Capture the cell that displays the provided text and extract its (X, Y) central coordinate. 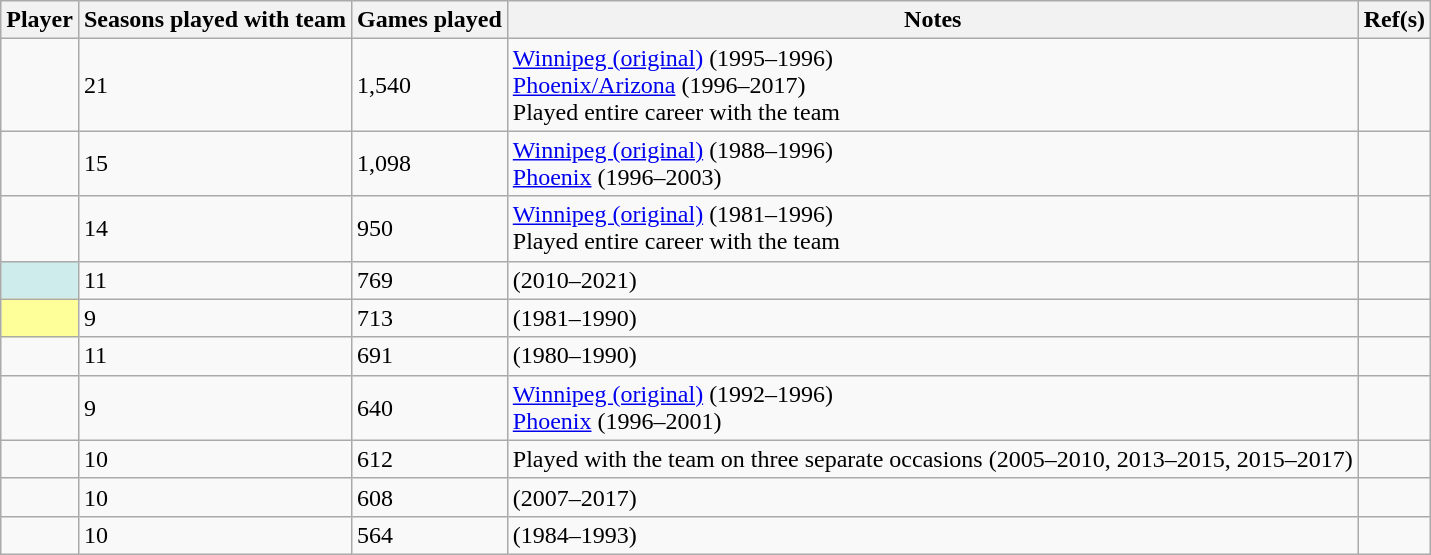
(1980–1990) (932, 356)
21 (214, 85)
1,098 (430, 164)
Ref(s) (1394, 20)
Notes (932, 20)
Winnipeg (original) (1992–1996)Phoenix (1996–2001) (932, 408)
(2010–2021) (932, 280)
15 (214, 164)
950 (430, 228)
691 (430, 356)
769 (430, 280)
608 (430, 497)
612 (430, 459)
Winnipeg (original) (1988–1996)Phoenix (1996–2003) (932, 164)
(1984–1993) (932, 535)
640 (430, 408)
Winnipeg (original) (1995–1996)Phoenix/Arizona (1996–2017)Played entire career with the team (932, 85)
564 (430, 535)
Winnipeg (original) (1981–1996)Played entire career with the team (932, 228)
14 (214, 228)
Played with the team on three separate occasions (2005–2010, 2013–2015, 2015–2017) (932, 459)
Seasons played with team (214, 20)
(2007–2017) (932, 497)
(1981–1990) (932, 318)
Games played (430, 20)
Player (40, 20)
1,540 (430, 85)
713 (430, 318)
